Identify which cell holds the provided text, then report its (X, Y) central coordinate. 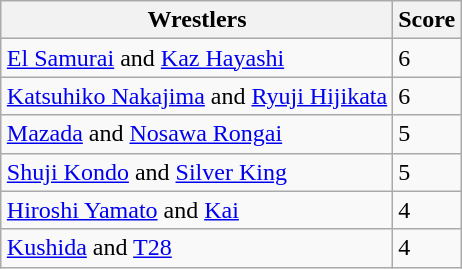
Mazada and Nosawa Rongai (196, 134)
Shuji Kondo and Silver King (196, 172)
Hiroshi Yamato and Kai (196, 210)
El Samurai and Kaz Hayashi (196, 58)
Wrestlers (196, 20)
Score (427, 20)
Katsuhiko Nakajima and Ryuji Hijikata (196, 96)
Kushida and T28 (196, 248)
